Locate the cell with the specified text and output its (x, y) center coordinate. 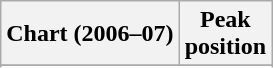
Chart (2006–07) (90, 34)
Peakposition (225, 34)
